Detect which cell encompasses the target text, then output its (X, Y) center coordinate. 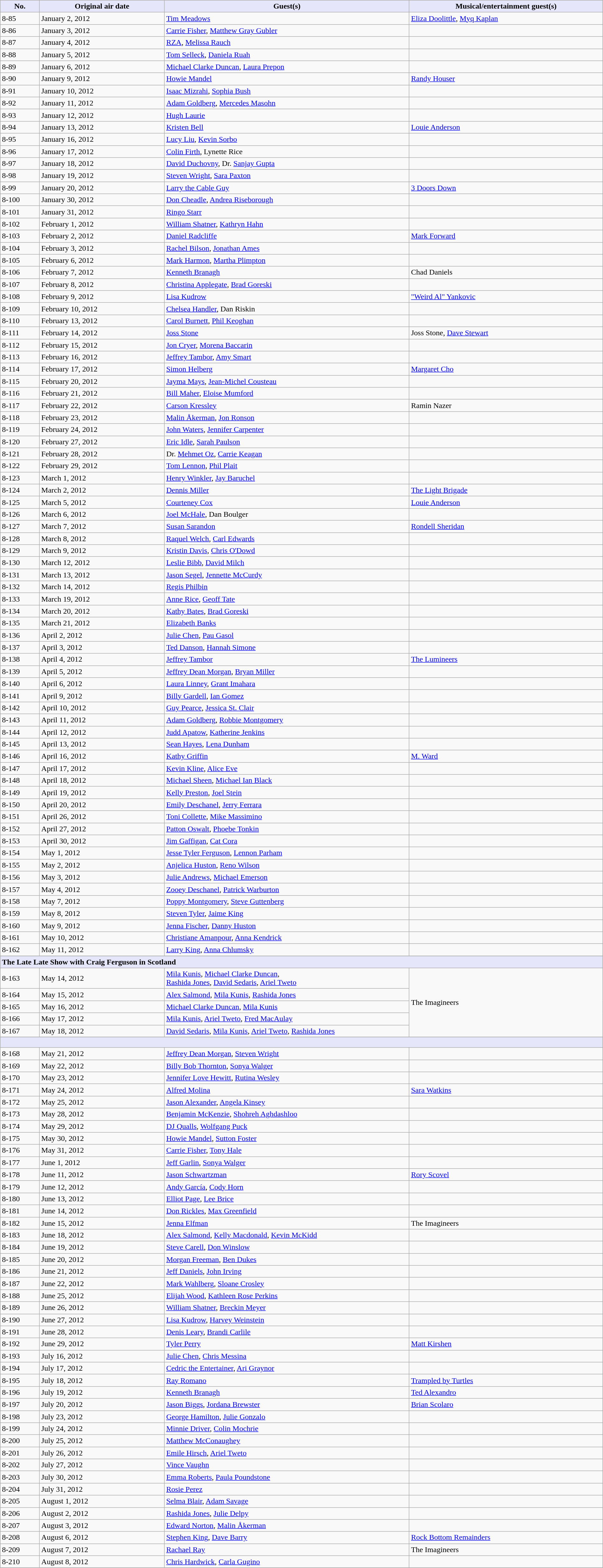
Kelly Preston, Joel Stein (287, 793)
Ted Danson, Hannah Simone (287, 647)
8-97 (20, 164)
Sean Hayes, Lena Dunham (287, 744)
8-146 (20, 756)
March 20, 2012 (102, 611)
May 31, 2012 (102, 1150)
Kristin Davis, Chris O'Dowd (287, 551)
June 12, 2012 (102, 1187)
Chelsea Handler, Dan Riskin (287, 309)
April 2, 2012 (102, 635)
July 24, 2012 (102, 1429)
Jeffrey Tambor, Amy Smart (287, 357)
June 27, 2012 (102, 1320)
RZA, Melissa Rauch (287, 43)
Ringo Starr (287, 212)
Leslie Bibb, David Milch (287, 563)
8-157 (20, 889)
William Shatner, Breckin Meyer (287, 1308)
8-88 (20, 55)
January 17, 2012 (102, 152)
Rachael Ray (287, 1550)
8-101 (20, 212)
8-137 (20, 647)
April 17, 2012 (102, 768)
June 11, 2012 (102, 1175)
8-201 (20, 1453)
Jesse Tyler Ferguson, Lennon Parham (287, 853)
8-171 (20, 1090)
Stephen King, Dave Barry (287, 1537)
July 25, 2012 (102, 1441)
8-199 (20, 1429)
Morgan Freeman, Ben Dukes (287, 1259)
March 13, 2012 (102, 575)
Steven Tyler, Jaime King (287, 913)
Cedric the Entertainer, Ari Graynor (287, 1368)
May 21, 2012 (102, 1054)
April 16, 2012 (102, 756)
June 29, 2012 (102, 1344)
Jeffrey Dean Morgan, Bryan Miller (287, 672)
8-139 (20, 672)
8-94 (20, 127)
Bill Maher, Eloise Mumford (287, 393)
8-205 (20, 1501)
February 28, 2012 (102, 454)
April 30, 2012 (102, 841)
8-200 (20, 1441)
Alfred Molina (287, 1090)
Adam Goldberg, Mercedes Masohn (287, 103)
Anjelica Huston, Reno Wilson (287, 865)
3 Doors Down (506, 188)
February 20, 2012 (102, 381)
Jason Schwartzman (287, 1175)
8-106 (20, 272)
March 2, 2012 (102, 490)
April 13, 2012 (102, 744)
April 3, 2012 (102, 647)
8-115 (20, 381)
Sara Watkins (506, 1090)
8-107 (20, 284)
Jason Biggs, Jordana Brewster (287, 1404)
June 28, 2012 (102, 1332)
Eliza Doolittle, Myq Kaplan (506, 18)
8-127 (20, 526)
April 5, 2012 (102, 672)
Ted Alexandro (506, 1392)
8-117 (20, 406)
August 7, 2012 (102, 1550)
"Weird Al" Yankovic (506, 297)
8-158 (20, 901)
8-149 (20, 793)
August 6, 2012 (102, 1537)
January 10, 2012 (102, 91)
Minnie Driver, Colin Mochrie (287, 1429)
8-170 (20, 1078)
February 8, 2012 (102, 284)
Mila Kunis, Michael Clarke Duncan, Rashida Jones, David Sedaris, Ariel Tweto (287, 978)
May 18, 2012 (102, 1031)
8-207 (20, 1525)
July 18, 2012 (102, 1380)
8-153 (20, 841)
Mark Wahlberg, Sloane Crosley (287, 1284)
May 24, 2012 (102, 1090)
8-142 (20, 708)
8-164 (20, 995)
8-114 (20, 369)
February 9, 2012 (102, 297)
8-110 (20, 321)
Joss Stone, Dave Stewart (506, 333)
8-144 (20, 732)
Anne Rice, Geoff Tate (287, 599)
July 31, 2012 (102, 1489)
February 1, 2012 (102, 224)
Henry Winkler, Jay Baruchel (287, 478)
Adam Goldberg, Robbie Montgomery (287, 720)
Christiane Amanpour, Anna Kendrick (287, 938)
8-148 (20, 781)
8-167 (20, 1031)
Rosie Perez (287, 1489)
8-206 (20, 1513)
Jeffrey Dean Morgan, Steven Wright (287, 1054)
8-124 (20, 490)
Julie Chen, Chris Messina (287, 1356)
February 21, 2012 (102, 393)
8-189 (20, 1308)
August 1, 2012 (102, 1501)
Poppy Montgomery, Steve Guttenberg (287, 901)
The Late Late Show with Craig Ferguson in Scotland (301, 962)
Christina Applegate, Brad Goreski (287, 284)
Don Rickles, Max Greenfield (287, 1211)
Jeff Daniels, John Irving (287, 1271)
Howie Mandel, Sutton Foster (287, 1138)
Original air date (102, 6)
June 19, 2012 (102, 1247)
8-203 (20, 1477)
May 30, 2012 (102, 1138)
8-185 (20, 1259)
May 8, 2012 (102, 913)
Elijah Wood, Kathleen Rose Perkins (287, 1296)
Carson Kressley (287, 406)
8-204 (20, 1489)
8-182 (20, 1223)
April 20, 2012 (102, 805)
May 4, 2012 (102, 889)
8-125 (20, 502)
David Duchovny, Dr. Sanjay Gupta (287, 164)
Tim Meadows (287, 18)
8-112 (20, 345)
April 11, 2012 (102, 720)
Jayma Mays, Jean-Michel Cousteau (287, 381)
8-138 (20, 659)
Don Cheadle, Andrea Riseborough (287, 200)
March 1, 2012 (102, 478)
8-95 (20, 139)
8-184 (20, 1247)
Susan Sarandon (287, 526)
8-194 (20, 1368)
January 3, 2012 (102, 31)
February 14, 2012 (102, 333)
February 3, 2012 (102, 248)
Lisa Kudrow (287, 297)
Andy García, Cody Horn (287, 1187)
May 29, 2012 (102, 1126)
February 22, 2012 (102, 406)
8-96 (20, 152)
Mark Forward (506, 236)
8-126 (20, 514)
Kathy Bates, Brad Goreski (287, 611)
8-162 (20, 950)
8-166 (20, 1019)
January 9, 2012 (102, 79)
January 30, 2012 (102, 200)
April 27, 2012 (102, 829)
Margaret Cho (506, 369)
January 20, 2012 (102, 188)
April 26, 2012 (102, 817)
8-160 (20, 926)
Emily Deschanel, Jerry Ferrara (287, 805)
8-123 (20, 478)
Malin Åkerman, Jon Ronson (287, 418)
8-91 (20, 91)
William Shatner, Kathryn Hahn (287, 224)
Zooey Deschanel, Patrick Warburton (287, 889)
8-113 (20, 357)
8-118 (20, 418)
May 15, 2012 (102, 995)
8-210 (20, 1562)
8-175 (20, 1138)
Matthew McConaughey (287, 1441)
Elizabeth Banks (287, 623)
Joss Stone (287, 333)
8-208 (20, 1537)
March 19, 2012 (102, 599)
February 10, 2012 (102, 309)
Rock Bottom Remainders (506, 1537)
January 4, 2012 (102, 43)
8-190 (20, 1320)
8-177 (20, 1162)
Billy Bob Thornton, Sonya Walger (287, 1066)
8-183 (20, 1235)
June 20, 2012 (102, 1259)
8-116 (20, 393)
8-202 (20, 1465)
January 13, 2012 (102, 127)
8-132 (20, 587)
May 2, 2012 (102, 865)
8-192 (20, 1344)
February 24, 2012 (102, 430)
8-169 (20, 1066)
8-196 (20, 1392)
Simon Helberg (287, 369)
Jason Segel, Jennette McCurdy (287, 575)
August 3, 2012 (102, 1525)
8-90 (20, 79)
July 16, 2012 (102, 1356)
February 27, 2012 (102, 442)
8-104 (20, 248)
January 11, 2012 (102, 103)
May 14, 2012 (102, 978)
February 17, 2012 (102, 369)
May 10, 2012 (102, 938)
April 6, 2012 (102, 684)
8-209 (20, 1550)
8-154 (20, 853)
8-174 (20, 1126)
8-161 (20, 938)
Kevin Kline, Alice Eve (287, 768)
8-103 (20, 236)
8-120 (20, 442)
May 16, 2012 (102, 1007)
8-100 (20, 200)
April 12, 2012 (102, 732)
8-180 (20, 1199)
8-119 (20, 430)
8-98 (20, 176)
Jon Cryer, Morena Baccarin (287, 345)
8-193 (20, 1356)
8-178 (20, 1175)
July 26, 2012 (102, 1453)
Carol Burnett, Phil Keoghan (287, 321)
The Light Brigade (506, 490)
Denis Leary, Brandi Carlile (287, 1332)
August 2, 2012 (102, 1513)
Jeff Garlin, Sonya Walger (287, 1162)
Tom Lennon, Phil Plait (287, 466)
January 19, 2012 (102, 176)
8-105 (20, 260)
Laura Linney, Grant Imahara (287, 684)
March 21, 2012 (102, 623)
Steve Carell, Don Winslow (287, 1247)
Mark Harmon, Martha Plimpton (287, 260)
8-109 (20, 309)
8-141 (20, 696)
May 3, 2012 (102, 877)
Emile Hirsch, Ariel Tweto (287, 1453)
June 1, 2012 (102, 1162)
Mila Kunis, Ariel Tweto, Fred MacAulay (287, 1019)
Lisa Kudrow, Harvey Weinstein (287, 1320)
8-156 (20, 877)
8-128 (20, 539)
Musical/entertainment guest(s) (506, 6)
Jenna Elfman (287, 1223)
January 12, 2012 (102, 115)
Tom Selleck, Daniela Ruah (287, 55)
April 18, 2012 (102, 781)
May 9, 2012 (102, 926)
February 6, 2012 (102, 260)
8-163 (20, 978)
Daniel Radcliffe (287, 236)
8-134 (20, 611)
Kathy Griffin (287, 756)
DJ Qualls, Wolfgang Puck (287, 1126)
8-179 (20, 1187)
Chris Hardwick, Carla Gugino (287, 1562)
Matt Kirshen (506, 1344)
8-186 (20, 1271)
Selma Blair, Adam Savage (287, 1501)
8-165 (20, 1007)
8-122 (20, 466)
July 20, 2012 (102, 1404)
March 12, 2012 (102, 563)
June 22, 2012 (102, 1284)
May 1, 2012 (102, 853)
May 25, 2012 (102, 1102)
8-102 (20, 224)
June 13, 2012 (102, 1199)
8-191 (20, 1332)
8-168 (20, 1054)
8-150 (20, 805)
8-187 (20, 1284)
January 6, 2012 (102, 67)
Howie Mandel (287, 79)
Courteney Cox (287, 502)
Joel McHale, Dan Boulger (287, 514)
Alex Salmond, Mila Kunis, Rashida Jones (287, 995)
8-195 (20, 1380)
July 17, 2012 (102, 1368)
Carrie Fisher, Matthew Gray Gubler (287, 31)
April 9, 2012 (102, 696)
8-93 (20, 115)
May 11, 2012 (102, 950)
Toni Collette, Mike Massimino (287, 817)
Benjamin McKenzie, Shohreh Aghdashloo (287, 1114)
Lucy Liu, Kevin Sorbo (287, 139)
Emma Roberts, Paula Poundstone (287, 1477)
February 7, 2012 (102, 272)
8-89 (20, 67)
June 14, 2012 (102, 1211)
Rachel Bilson, Jonathan Ames (287, 248)
Julie Andrews, Michael Emerson (287, 877)
Alex Salmond, Kelly Macdonald, Kevin McKidd (287, 1235)
Rory Scovel (506, 1175)
M. Ward (506, 756)
Colin Firth, Lynette Rice (287, 152)
8-130 (20, 563)
March 8, 2012 (102, 539)
May 28, 2012 (102, 1114)
8-197 (20, 1404)
February 15, 2012 (102, 345)
Patton Oswalt, Phoebe Tonkin (287, 829)
Steven Wright, Sara Paxton (287, 176)
8-140 (20, 684)
8-86 (20, 31)
March 9, 2012 (102, 551)
August 8, 2012 (102, 1562)
8-121 (20, 454)
Dr. Mehmet Oz, Carrie Keagan (287, 454)
Michael Clarke Duncan, Laura Prepon (287, 67)
The Lumineers (506, 659)
Larry the Cable Guy (287, 188)
Billy Gardell, Ian Gomez (287, 696)
April 19, 2012 (102, 793)
8-129 (20, 551)
8-111 (20, 333)
Jenna Fischer, Danny Huston (287, 926)
8-87 (20, 43)
June 18, 2012 (102, 1235)
Michael Sheen, Michael Ian Black (287, 781)
May 22, 2012 (102, 1066)
March 5, 2012 (102, 502)
February 29, 2012 (102, 466)
June 15, 2012 (102, 1223)
8-145 (20, 744)
Ray Romano (287, 1380)
8-147 (20, 768)
Eric Idle, Sarah Paulson (287, 442)
8-159 (20, 913)
George Hamilton, Julie Gonzalo (287, 1416)
Kristen Bell (287, 127)
8-131 (20, 575)
Carrie Fisher, Tony Hale (287, 1150)
8-85 (20, 18)
February 2, 2012 (102, 236)
May 17, 2012 (102, 1019)
March 6, 2012 (102, 514)
January 2, 2012 (102, 18)
July 30, 2012 (102, 1477)
April 4, 2012 (102, 659)
8-108 (20, 297)
January 31, 2012 (102, 212)
Isaac Mizrahi, Sophia Bush (287, 91)
8-188 (20, 1296)
January 5, 2012 (102, 55)
July 23, 2012 (102, 1416)
March 14, 2012 (102, 587)
February 23, 2012 (102, 418)
June 21, 2012 (102, 1271)
Edward Norton, Malin Åkerman (287, 1525)
February 13, 2012 (102, 321)
8-135 (20, 623)
Tyler Perry (287, 1344)
8-152 (20, 829)
Elliot Page, Lee Brice (287, 1199)
January 16, 2012 (102, 139)
Jim Gaffigan, Cat Cora (287, 841)
May 7, 2012 (102, 901)
Jeffrey Tambor (287, 659)
8-92 (20, 103)
David Sedaris, Mila Kunis, Ariel Tweto, Rashida Jones (287, 1031)
8-143 (20, 720)
No. (20, 6)
8-99 (20, 188)
Dennis Miller (287, 490)
Judd Apatow, Katherine Jenkins (287, 732)
July 27, 2012 (102, 1465)
March 7, 2012 (102, 526)
8-151 (20, 817)
June 25, 2012 (102, 1296)
Hugh Laurie (287, 115)
May 23, 2012 (102, 1078)
8-133 (20, 599)
8-173 (20, 1114)
Randy Houser (506, 79)
February 16, 2012 (102, 357)
Michael Clarke Duncan, Mila Kunis (287, 1007)
8-176 (20, 1150)
April 10, 2012 (102, 708)
Guy Pearce, Jessica St. Clair (287, 708)
Ramin Nazer (506, 406)
John Waters, Jennifer Carpenter (287, 430)
Rashida Jones, Julie Delpy (287, 1513)
January 18, 2012 (102, 164)
Guest(s) (287, 6)
Brian Scolaro (506, 1404)
8-181 (20, 1211)
Regis Philbin (287, 587)
Chad Daniels (506, 272)
8-198 (20, 1416)
Trampled by Turtles (506, 1380)
June 26, 2012 (102, 1308)
Raquel Welch, Carl Edwards (287, 539)
8-155 (20, 865)
July 19, 2012 (102, 1392)
Vince Vaughn (287, 1465)
8-172 (20, 1102)
Jason Alexander, Angela Kinsey (287, 1102)
Rondell Sheridan (506, 526)
Larry King, Anna Chlumsky (287, 950)
8-136 (20, 635)
Julie Chen, Pau Gasol (287, 635)
Jennifer Love Hewitt, Rutina Wesley (287, 1078)
